Extract the [x, y] coordinate from the center of the cell holding the provided text.  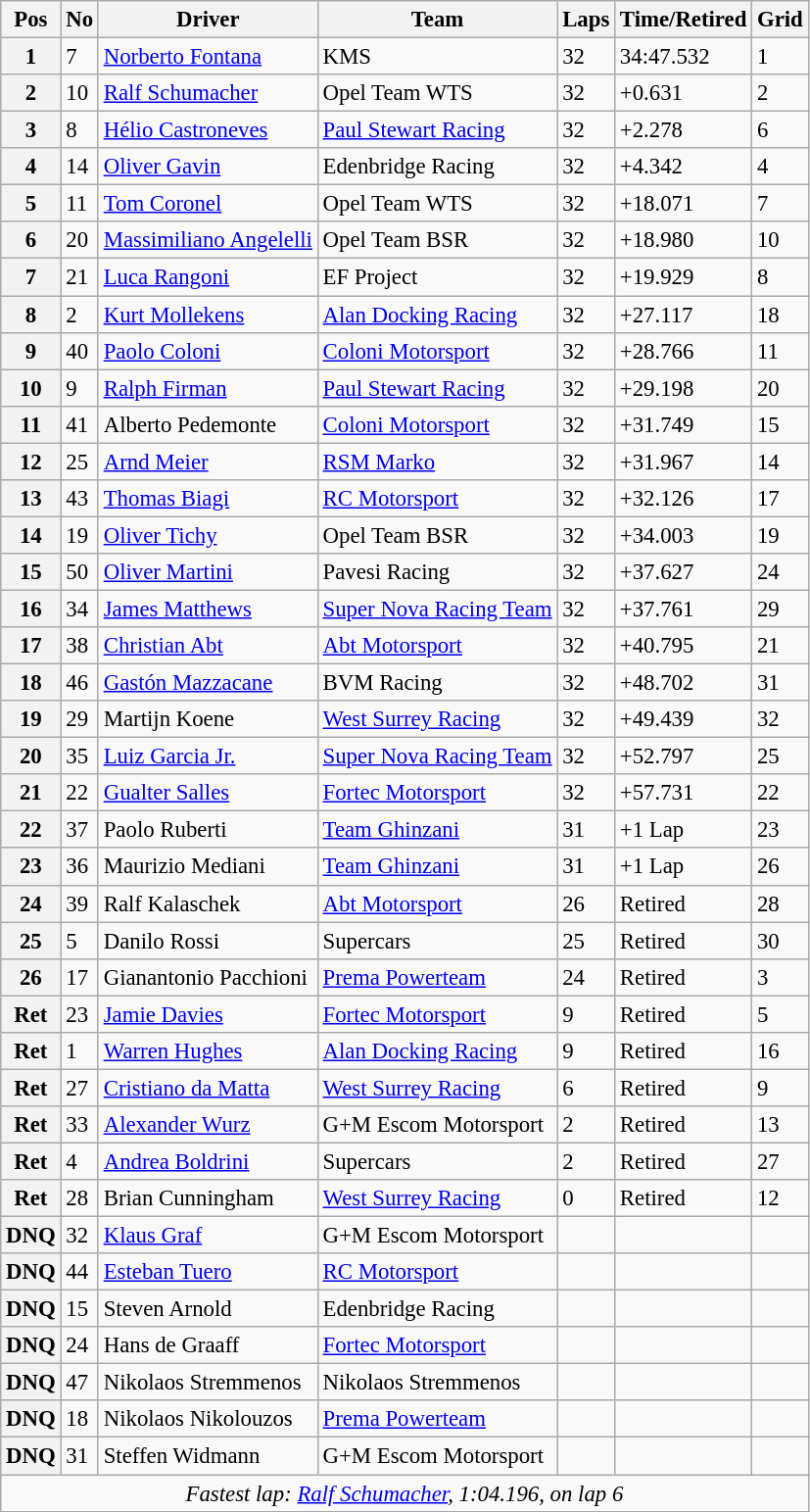
Steven Arnold [208, 1309]
+19.929 [684, 277]
39 [79, 903]
36 [79, 867]
Andrea Boldrini [208, 1161]
Ralf Kalaschek [208, 903]
41 [79, 424]
+18.980 [684, 240]
Pavesi Racing [437, 572]
Martijn Koene [208, 719]
43 [79, 499]
Alexander Wurz [208, 1125]
Hélio Castroneves [208, 130]
Oliver Martini [208, 572]
RSM Marko [437, 462]
+57.731 [684, 793]
+37.627 [684, 572]
37 [79, 830]
35 [79, 756]
Ralf Schumacher [208, 93]
Gastón Mazzacane [208, 683]
+18.071 [684, 204]
+28.766 [684, 351]
Kurt Mollekens [208, 315]
38 [79, 646]
0 [586, 1198]
40 [79, 351]
Esteban Tuero [208, 1272]
Alberto Pedemonte [208, 424]
Laps [586, 20]
Paolo Coloni [208, 351]
Thomas Biagi [208, 499]
Time/Retired [684, 20]
+2.278 [684, 130]
Arnd Meier [208, 462]
Christian Abt [208, 646]
Team [437, 20]
+29.198 [684, 388]
+49.439 [684, 719]
Jamie Davies [208, 1014]
+40.795 [684, 646]
34:47.532 [684, 57]
Pos [31, 20]
50 [79, 572]
+32.126 [684, 499]
Steffen Widmann [208, 1456]
Gualter Salles [208, 793]
+34.003 [684, 535]
Cristiano da Matta [208, 1088]
EF Project [437, 277]
Ralph Firman [208, 388]
+31.967 [684, 462]
KMS [437, 57]
Luiz Garcia Jr. [208, 756]
Klaus Graf [208, 1236]
+27.117 [684, 315]
Oliver Gavin [208, 167]
+4.342 [684, 167]
+48.702 [684, 683]
47 [79, 1383]
Warren Hughes [208, 1051]
30 [780, 941]
Danilo Rossi [208, 941]
No [79, 20]
Oliver Tichy [208, 535]
+0.631 [684, 93]
Maurizio Mediani [208, 867]
Grid [780, 20]
Paolo Ruberti [208, 830]
Gianantonio Pacchioni [208, 977]
Nikolaos Nikolouzos [208, 1420]
46 [79, 683]
+52.797 [684, 756]
44 [79, 1272]
BVM Racing [437, 683]
Hans de Graaff [208, 1345]
33 [79, 1125]
Massimiliano Angelelli [208, 240]
Fastest lap: Ralf Schumacher, 1:04.196, on lap 6 [405, 1493]
Brian Cunningham [208, 1198]
Norberto Fontana [208, 57]
Driver [208, 20]
34 [79, 609]
Tom Coronel [208, 204]
+31.749 [684, 424]
James Matthews [208, 609]
+37.761 [684, 609]
Luca Rangoni [208, 277]
